Return [x, y] of the center of cell containing provided text 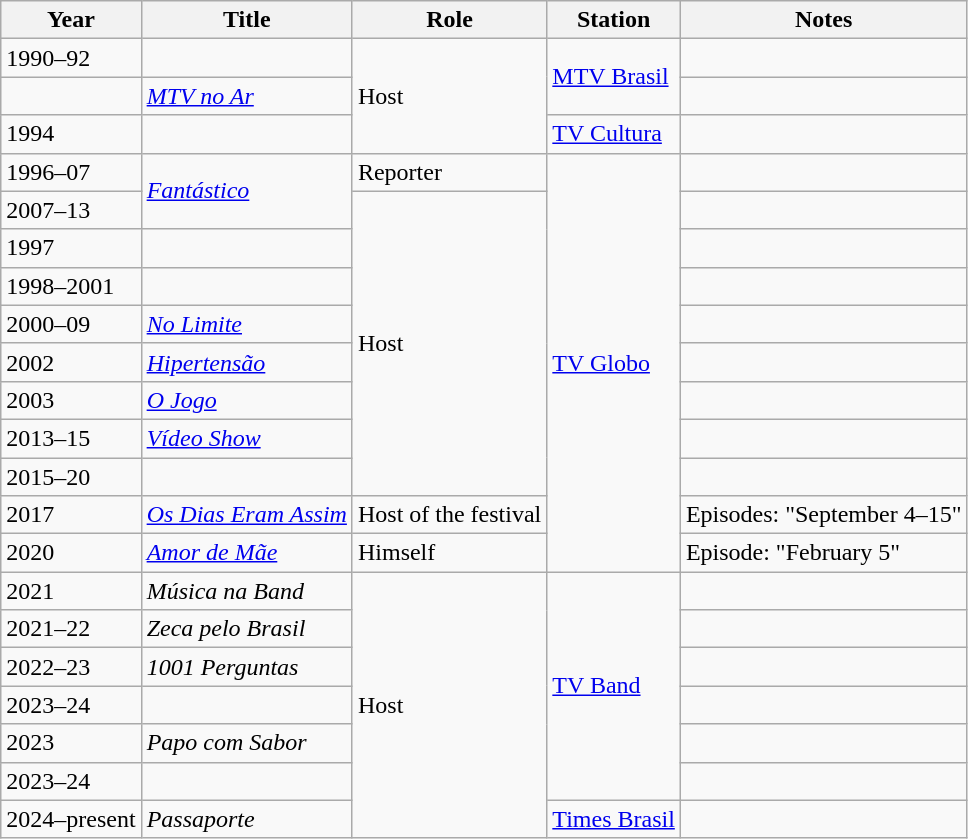
2020 [71, 553]
Notes [824, 20]
2023 [71, 743]
Year [71, 20]
1997 [71, 248]
2000–09 [71, 324]
Música na Band [246, 591]
2021–22 [71, 629]
Amor de Mãe [246, 553]
TV Band [614, 686]
Hipertensão [246, 362]
1990–92 [71, 58]
TV Cultura [614, 134]
Times Brasil [614, 819]
2021 [71, 591]
No Limite [246, 324]
Os Dias Eram Assim [246, 515]
Vídeo Show [246, 438]
2013–15 [71, 438]
1998–2001 [71, 286]
Papo com Sabor [246, 743]
Reporter [449, 172]
2007–13 [71, 210]
Episodes: "September 4–15" [824, 515]
MTV no Ar [246, 96]
Passaporte [246, 819]
1996–07 [71, 172]
Host of the festival [449, 515]
2024–present [71, 819]
O Jogo [246, 400]
2022–23 [71, 667]
1001 Perguntas [246, 667]
2015–20 [71, 477]
Zeca pelo Brasil [246, 629]
Title [246, 20]
MTV Brasil [614, 77]
Fantástico [246, 191]
2003 [71, 400]
Station [614, 20]
2017 [71, 515]
2002 [71, 362]
TV Globo [614, 362]
Himself [449, 553]
Role [449, 20]
1994 [71, 134]
Episode: "February 5" [824, 553]
